Return (x, y) of the center of cell containing provided text 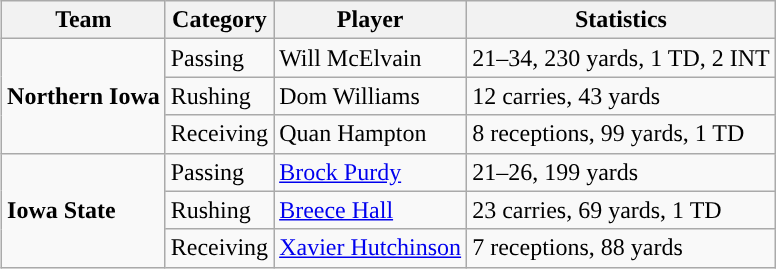
7 receptions, 88 yards (622, 248)
8 receptions, 99 yards, 1 TD (622, 134)
12 carries, 43 yards (622, 96)
Will McElvain (370, 58)
Dom Williams (370, 96)
Player (370, 20)
Northern Iowa (84, 96)
Statistics (622, 20)
Brock Purdy (370, 172)
Category (219, 20)
Breece Hall (370, 210)
Quan Hampton (370, 134)
23 carries, 69 yards, 1 TD (622, 210)
Xavier Hutchinson (370, 248)
Iowa State (84, 210)
21–34, 230 yards, 1 TD, 2 INT (622, 58)
21–26, 199 yards (622, 172)
Team (84, 20)
